For the text-containing cell, return its midpoint in [x, y] coordinate format. 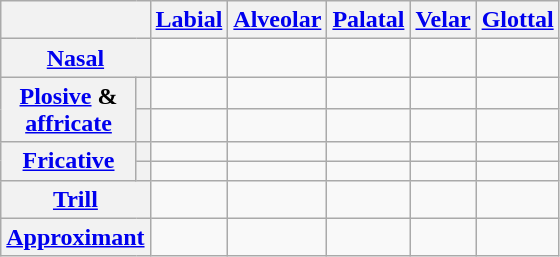
Plosive &affricate [69, 110]
Approximant [76, 237]
Palatal [368, 20]
Fricative [69, 161]
Alveolar [278, 20]
Glottal [518, 20]
Labial [189, 20]
Nasal [76, 58]
Velar [443, 20]
Trill [76, 199]
